Identify which cell holds the provided text, then report its [x, y] central coordinate. 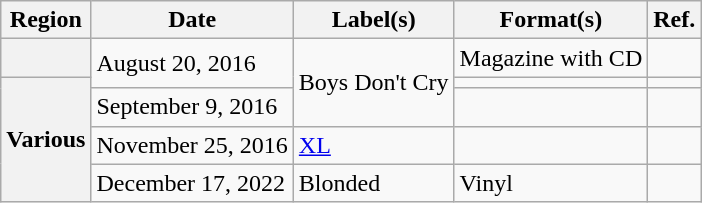
Blonded [374, 183]
December 17, 2022 [192, 183]
Ref. [674, 20]
Magazine with CD [551, 58]
Various [46, 140]
November 25, 2016 [192, 145]
August 20, 2016 [192, 64]
Boys Don't Cry [374, 82]
Format(s) [551, 20]
Label(s) [374, 20]
Date [192, 20]
Vinyl [551, 183]
Region [46, 20]
September 9, 2016 [192, 107]
XL [374, 145]
